For the text-containing cell, return its midpoint in (x, y) coordinate format. 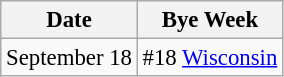
Bye Week (210, 20)
Date (69, 20)
#18 Wisconsin (210, 58)
September 18 (69, 58)
